Detect which cell encompasses the target text, then output its (x, y) center coordinate. 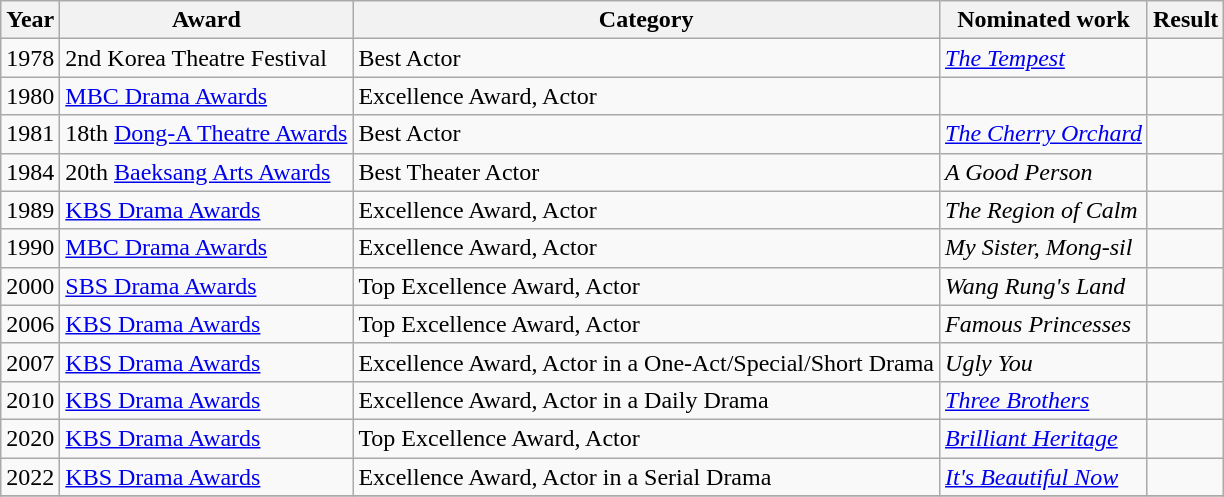
2010 (30, 400)
2000 (30, 286)
The Tempest (1044, 58)
Nominated work (1044, 20)
1981 (30, 134)
1990 (30, 248)
2nd Korea Theatre Festival (206, 58)
Brilliant Heritage (1044, 438)
Excellence Award, Actor in a One-Act/Special/Short Drama (646, 362)
Category (646, 20)
2007 (30, 362)
2020 (30, 438)
Best Theater Actor (646, 172)
1978 (30, 58)
1984 (30, 172)
Award (206, 20)
SBS Drama Awards (206, 286)
Three Brothers (1044, 400)
My Sister, Mong-sil (1044, 248)
The Region of Calm (1044, 210)
20th Baeksang Arts Awards (206, 172)
1989 (30, 210)
Wang Rung's Land (1044, 286)
Famous Princesses (1044, 324)
1980 (30, 96)
Excellence Award, Actor in a Daily Drama (646, 400)
It's Beautiful Now (1044, 477)
The Cherry Orchard (1044, 134)
Ugly You (1044, 362)
2022 (30, 477)
Excellence Award, Actor in a Serial Drama (646, 477)
Year (30, 20)
2006 (30, 324)
Result (1185, 20)
18th Dong-A Theatre Awards (206, 134)
A Good Person (1044, 172)
